Pinpoint the cell where the given text exists, returning its (X, Y) midpoint coordinate. 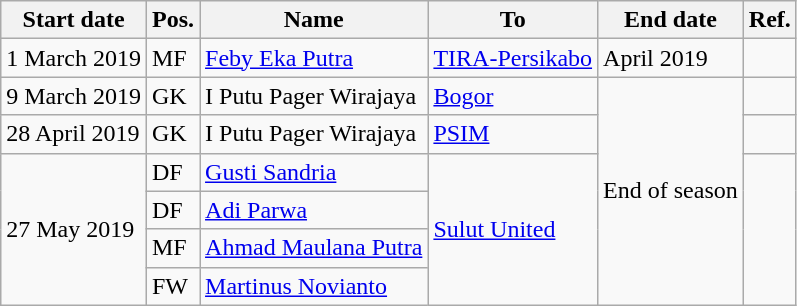
Ahmad Maulana Putra (314, 248)
Bogor (513, 96)
Adi Parwa (314, 210)
April 2019 (671, 58)
Martinus Novianto (314, 286)
Name (314, 20)
To (513, 20)
Pos. (172, 20)
PSIM (513, 134)
27 May 2019 (74, 229)
FW (172, 286)
Sulut United (513, 229)
Gusti Sandria (314, 172)
Ref. (770, 20)
Start date (74, 20)
1 March 2019 (74, 58)
End of season (671, 191)
9 March 2019 (74, 96)
28 April 2019 (74, 134)
TIRA-Persikabo (513, 58)
End date (671, 20)
Feby Eka Putra (314, 58)
